Determine the (X, Y) coordinate at the center of the cell enclosing the given text.  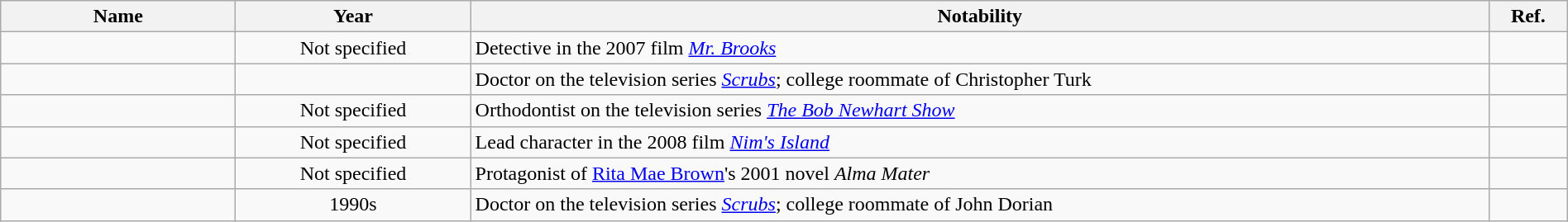
Doctor on the television series Scrubs; college roommate of John Dorian (979, 205)
Orthodontist on the television series The Bob Newhart Show (979, 111)
Protagonist of Rita Mae Brown's 2001 novel Alma Mater (979, 173)
Doctor on the television series Scrubs; college roommate of Christopher Turk (979, 79)
Detective in the 2007 film Mr. Brooks (979, 48)
Notability (979, 17)
Year (353, 17)
Name (118, 17)
Lead character in the 2008 film Nim's Island (979, 142)
Ref. (1528, 17)
1990s (353, 205)
